Provide the (X, Y) coordinate of the cell's center where the given text is located.  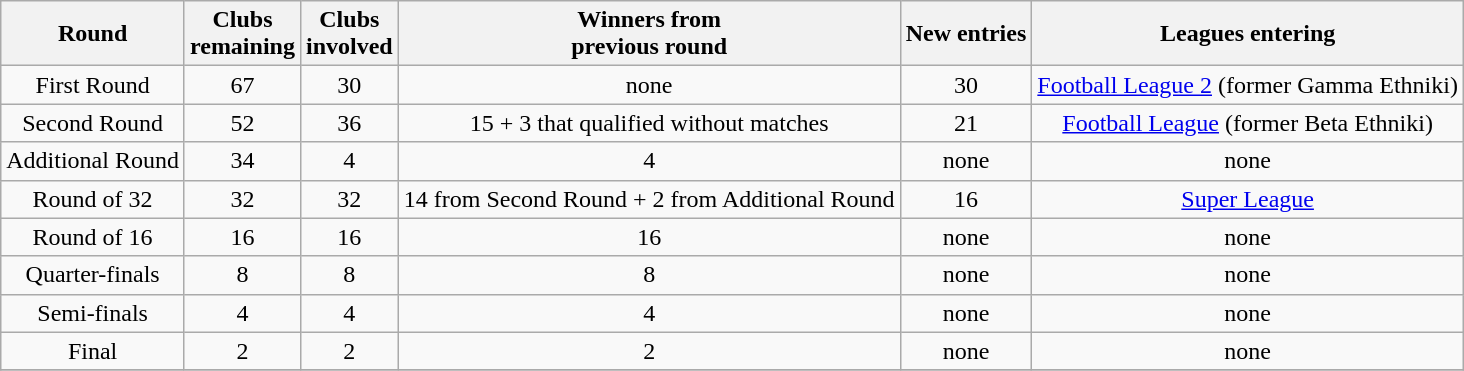
Additional Round (93, 161)
Leagues entering (1248, 34)
34 (242, 161)
21 (966, 123)
Clubsinvolved (349, 34)
Football League (former Beta Ethniki) (1248, 123)
67 (242, 85)
New entries (966, 34)
Super League (1248, 199)
Winners fromprevious round (649, 34)
Round (93, 34)
14 from Second Round + 2 from Additional Round (649, 199)
Round of 32 (93, 199)
15 + 3 that qualified without matches (649, 123)
Football League 2 (former Gamma Ethniki) (1248, 85)
Final (93, 351)
Semi-finals (93, 313)
Clubsremaining (242, 34)
Round of 16 (93, 237)
Quarter-finals (93, 275)
52 (242, 123)
First Round (93, 85)
Second Round (93, 123)
36 (349, 123)
